Search for the cell housing the specified text and yield its [X, Y] center coordinate. 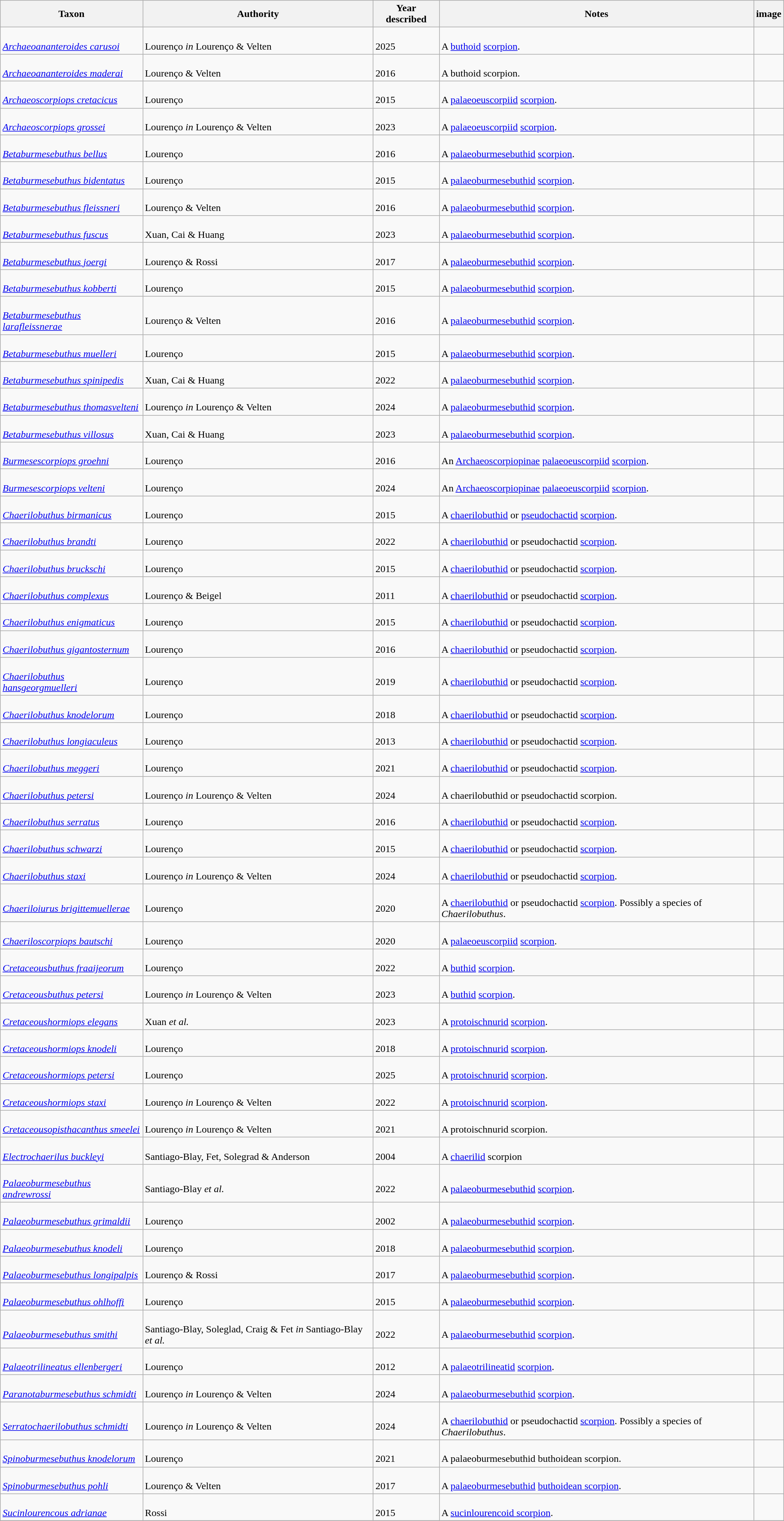
Cretaceousbuthus petersi [72, 989]
Archaeoananteroides maderai [72, 68]
Betaburmesebuthus fuscus [72, 229]
Burmesescorpiops velteni [72, 482]
Year described [406, 14]
Chaerilobuthus longiaculeus [72, 735]
Betaburmesebuthus bellus [72, 148]
Paranotaburmesebuthus schmidti [72, 1388]
Notes [596, 14]
Chaerilobuthus brandti [72, 536]
Cretaceousbuthus fraaijeorum [72, 962]
Santiago-Blay, Fet, Solegrad & Anderson [258, 1151]
Cretaceoushormiops petersi [72, 1070]
Electrochaerilus buckleyi [72, 1151]
Chaerilobuthus bruckschi [72, 563]
Cretaceoushormiops elegans [72, 1016]
A palaeotrilineatid scorpion. [596, 1362]
2013 [406, 735]
Chaeriloiurus brigittemuellerae [72, 903]
Palaeoburmesebuthus longipalpis [72, 1270]
Chaeriloscorpiops bautschi [72, 936]
Sucinlourencous adrianae [72, 1507]
Chaerilobuthus meggeri [72, 763]
Betaburmesebuthus larafleissnerae [72, 315]
2011 [406, 590]
Betaburmesebuthus bidentatus [72, 175]
2019 [406, 676]
Betaburmesebuthus spinipedis [72, 375]
Chaerilobuthus gigantosternum [72, 644]
Betaburmesebuthus muelleri [72, 347]
Chaerilobuthus knodelorum [72, 709]
Palaeoburmesebuthus ohlhoffi [72, 1296]
Authority [258, 14]
Chaerilobuthus staxi [72, 870]
Taxon [72, 14]
Archaeoscorpiops cretacicus [72, 94]
Spinoburmesebuthus pohli [72, 1480]
Archaeoananteroides carusoi [72, 41]
Chaerilobuthus hansgeorgmuelleri [72, 676]
A chaerilid scorpion [596, 1151]
Spinoburmesebuthus knodelorum [72, 1454]
Palaeoburmesebuthus andrewrossi [72, 1183]
image [769, 14]
Santiago-Blay et al. [258, 1183]
2012 [406, 1362]
Betaburmesebuthus thomasvelteni [72, 402]
Betaburmesebuthus fleissneri [72, 202]
Cretaceousopisthacanthus smeelei [72, 1123]
2004 [406, 1151]
Rossi [258, 1507]
Archaeoscorpiops grossei [72, 122]
Xuan et al. [258, 1016]
Burmesescorpiops groehni [72, 456]
Chaerilobuthus enigmaticus [72, 617]
Chaerilobuthus serratus [72, 817]
Palaeoburmesebuthus smithi [72, 1329]
Chaerilobuthus complexus [72, 590]
Cretaceoushormiops staxi [72, 1097]
Betaburmesebuthus kobberti [72, 283]
Chaerilobuthus petersi [72, 789]
Chaerilobuthus schwarzi [72, 844]
Betaburmesebuthus joergi [72, 256]
Betaburmesebuthus villosus [72, 429]
Chaerilobuthus birmanicus [72, 510]
Serratochaerilobuthus schmidti [72, 1421]
A sucinlourencoid scorpion. [596, 1507]
Palaeoburmesebuthus grimaldii [72, 1215]
Santiago-Blay, Soleglad, Craig & Fet in Santiago-Blay et al. [258, 1329]
Palaeoburmesebuthus knodeli [72, 1243]
2002 [406, 1215]
Palaeotrilineatus ellenbergeri [72, 1362]
Cretaceoushormiops knodeli [72, 1043]
Lourenço & Beigel [258, 590]
